Extract the (X, Y) coordinate from the center of the cell holding the provided text.  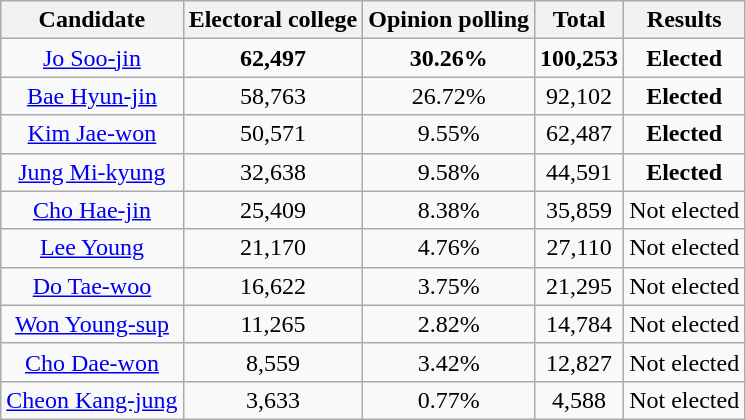
16,622 (273, 286)
50,571 (273, 134)
21,170 (273, 248)
62,487 (580, 134)
92,102 (580, 96)
4,588 (580, 400)
Cho Dae-won (92, 362)
32,638 (273, 172)
2.82% (449, 324)
Lee Young (92, 248)
Cheon Kang-jung (92, 400)
62,497 (273, 58)
Won Young-sup (92, 324)
Jung Mi-kyung (92, 172)
3.75% (449, 286)
9.58% (449, 172)
8.38% (449, 210)
21,295 (580, 286)
14,784 (580, 324)
27,110 (580, 248)
11,265 (273, 324)
Opinion polling (449, 20)
25,409 (273, 210)
30.26% (449, 58)
3,633 (273, 400)
Results (684, 20)
26.72% (449, 96)
Cho Hae-jin (92, 210)
4.76% (449, 248)
12,827 (580, 362)
Do Tae-woo (92, 286)
3.42% (449, 362)
Bae Hyun-jin (92, 96)
35,859 (580, 210)
Candidate (92, 20)
44,591 (580, 172)
0.77% (449, 400)
Electoral college (273, 20)
58,763 (273, 96)
100,253 (580, 58)
8,559 (273, 362)
Kim Jae-won (92, 134)
Jo Soo-jin (92, 58)
9.55% (449, 134)
Total (580, 20)
